Return [x, y] of the center of cell containing provided text 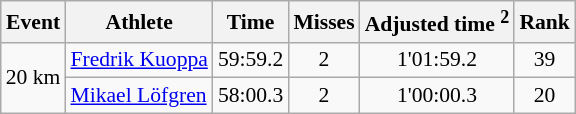
1'00:00.3 [438, 96]
Athlete [138, 22]
59:59.2 [250, 60]
58:00.3 [250, 96]
Event [34, 22]
1'01:59.2 [438, 60]
Misses [324, 22]
Time [250, 22]
Rank [544, 22]
Adjusted time 2 [438, 22]
Mikael Löfgren [138, 96]
Fredrik Kuoppa [138, 60]
20 km [34, 78]
20 [544, 96]
39 [544, 60]
